Find where the given text appears and provide that cell's center as [x, y] coordinate. 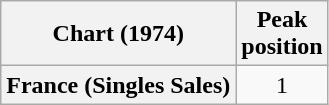
Peakposition [282, 34]
Chart (1974) [118, 34]
France (Singles Sales) [118, 85]
1 [282, 85]
